Extract the (x, y) coordinate from the center of the cell holding the provided text.  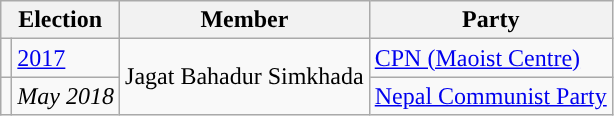
Party (490, 20)
Jagat Bahadur Simkhada (245, 77)
Nepal Communist Party (490, 96)
2017 (66, 58)
May 2018 (66, 96)
Member (245, 20)
Election (60, 20)
CPN (Maoist Centre) (490, 58)
